Identify which cell holds the provided text, then report its (X, Y) central coordinate. 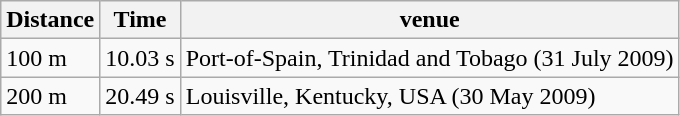
Port-of-Spain, Trinidad and Tobago (31 July 2009) (430, 58)
20.49 s (140, 96)
Time (140, 20)
200 m (50, 96)
10.03 s (140, 58)
venue (430, 20)
Louisville, Kentucky, USA (30 May 2009) (430, 96)
100 m (50, 58)
Distance (50, 20)
